Find where the given text appears and provide that cell's center as (x, y) coordinate. 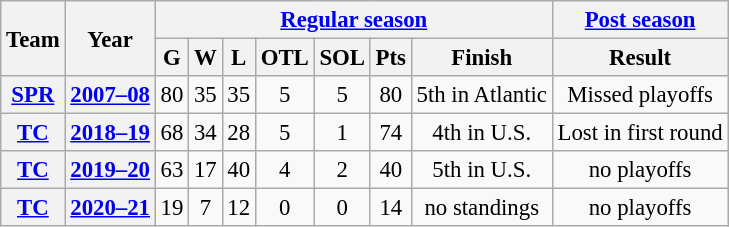
Regular season (354, 20)
W (206, 58)
Missed playoffs (640, 95)
19 (172, 208)
12 (238, 208)
G (172, 58)
no standings (482, 208)
68 (172, 133)
2018–19 (110, 133)
63 (172, 170)
4 (284, 170)
Lost in first round (640, 133)
2 (342, 170)
SPR (33, 95)
5th in U.S. (482, 170)
2007–08 (110, 95)
SOL (342, 58)
5th in Atlantic (482, 95)
Pts (390, 58)
2020–21 (110, 208)
34 (206, 133)
2019–20 (110, 170)
28 (238, 133)
4th in U.S. (482, 133)
Result (640, 58)
Team (33, 38)
OTL (284, 58)
Year (110, 38)
L (238, 58)
17 (206, 170)
7 (206, 208)
14 (390, 208)
1 (342, 133)
Finish (482, 58)
Post season (640, 20)
74 (390, 133)
